Return the [X, Y] coordinate for the center point of the cell that contains the specified text.  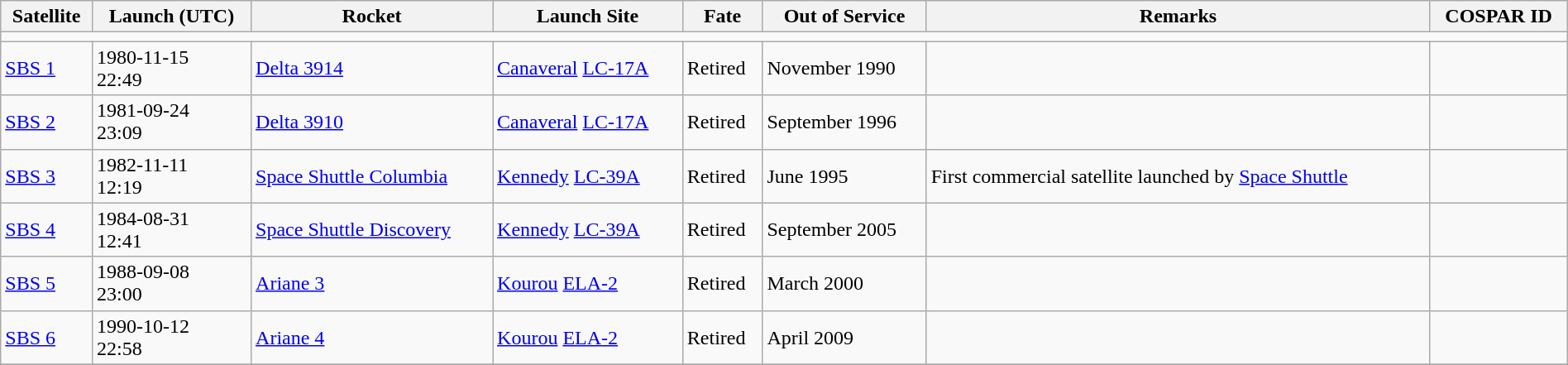
Satellite [46, 17]
Ariane 3 [372, 283]
Rocket [372, 17]
1984-08-3112:41 [172, 230]
SBS 6 [46, 338]
SBS 3 [46, 175]
1988-09-0823:00 [172, 283]
1990-10-1222:58 [172, 338]
Space Shuttle Columbia [372, 175]
1981-09-2423:09 [172, 122]
November 1990 [844, 68]
Delta 3910 [372, 122]
Ariane 4 [372, 338]
June 1995 [844, 175]
Remarks [1178, 17]
SBS 2 [46, 122]
September 1996 [844, 122]
March 2000 [844, 283]
September 2005 [844, 230]
Out of Service [844, 17]
SBS 1 [46, 68]
1980-11-1522:49 [172, 68]
Fate [723, 17]
Launch Site [588, 17]
Launch (UTC) [172, 17]
COSPAR ID [1499, 17]
Space Shuttle Discovery [372, 230]
SBS 4 [46, 230]
First commercial satellite launched by Space Shuttle [1178, 175]
April 2009 [844, 338]
1982-11-1112:19 [172, 175]
SBS 5 [46, 283]
Delta 3914 [372, 68]
